Determine the [x, y] coordinate at the center of the cell enclosing the given text.  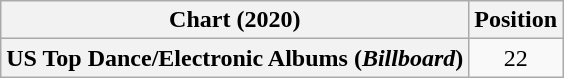
22 [516, 58]
Position [516, 20]
Chart (2020) [235, 20]
US Top Dance/Electronic Albums (Billboard) [235, 58]
